Capture the cell that displays the provided text and extract its [X, Y] central coordinate. 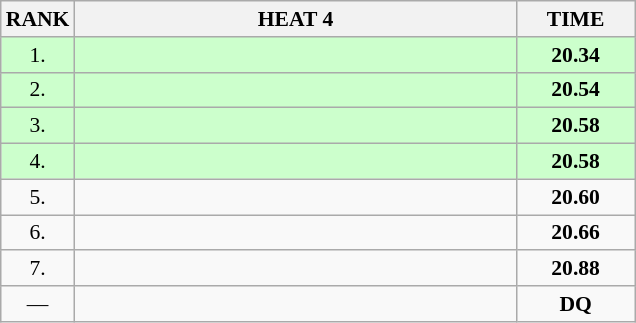
20.34 [576, 55]
20.54 [576, 90]
HEAT 4 [295, 19]
3. [38, 126]
4. [38, 162]
7. [38, 269]
DQ [576, 304]
20.88 [576, 269]
RANK [38, 19]
1. [38, 55]
6. [38, 233]
20.60 [576, 197]
— [38, 304]
5. [38, 197]
TIME [576, 19]
20.66 [576, 233]
2. [38, 90]
